Find where the given text appears and provide that cell's center as (x, y) coordinate. 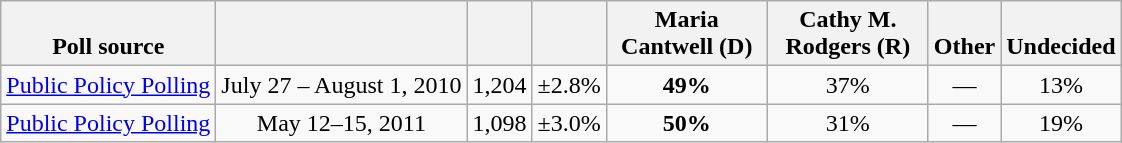
37% (848, 85)
Undecided (1061, 34)
±2.8% (569, 85)
13% (1061, 85)
July 27 – August 1, 2010 (342, 85)
±3.0% (569, 123)
1,098 (500, 123)
Cathy M.Rodgers (R) (848, 34)
49% (686, 85)
Other (964, 34)
50% (686, 123)
MariaCantwell (D) (686, 34)
Poll source (108, 34)
May 12–15, 2011 (342, 123)
31% (848, 123)
19% (1061, 123)
1,204 (500, 85)
